For the text-containing cell, return its midpoint in (x, y) coordinate format. 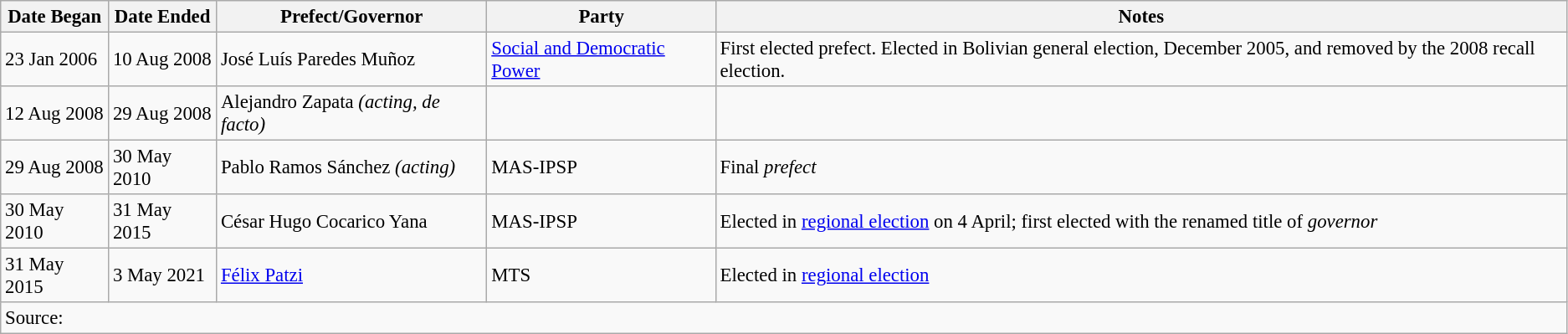
Elected in regional election (1141, 276)
Date Ended (162, 17)
3 May 2021 (162, 276)
Elected in regional election on 4 April; first elected with the renamed title of governor (1141, 221)
Alejandro Zapata (acting, de facto) (351, 114)
12 Aug 2008 (55, 114)
Félix Patzi (351, 276)
Date Began (55, 17)
MTS (601, 276)
23 Jan 2006 (55, 60)
Notes (1141, 17)
Pablo Ramos Sánchez (acting) (351, 167)
First elected prefect. Elected in Bolivian general election, December 2005, and removed by the 2008 recall election. (1141, 60)
Social and Democratic Power (601, 60)
Prefect/Governor (351, 17)
César Hugo Cocarico Yana (351, 221)
José Luís Paredes Muñoz (351, 60)
Party (601, 17)
Final prefect (1141, 167)
10 Aug 2008 (162, 60)
